Determine the [x, y] coordinate at the center of the cell enclosing the given text.  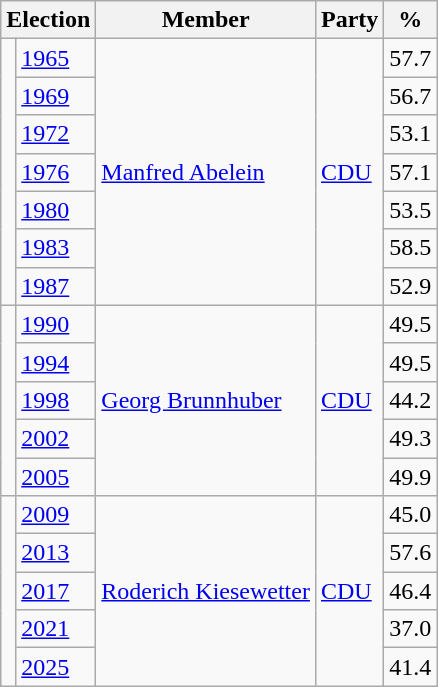
2002 [56, 438]
2021 [56, 629]
49.3 [410, 438]
2013 [56, 553]
Roderich Kiesewetter [206, 591]
57.1 [410, 172]
1976 [56, 172]
2005 [56, 477]
1994 [56, 362]
1983 [56, 248]
1965 [56, 58]
44.2 [410, 400]
1969 [56, 96]
49.9 [410, 477]
58.5 [410, 248]
52.9 [410, 286]
37.0 [410, 629]
Member [206, 20]
Georg Brunnhuber [206, 400]
53.5 [410, 210]
53.1 [410, 134]
2009 [56, 515]
1980 [56, 210]
2017 [56, 591]
1990 [56, 324]
45.0 [410, 515]
% [410, 20]
57.6 [410, 553]
1998 [56, 400]
1972 [56, 134]
57.7 [410, 58]
56.7 [410, 96]
41.4 [410, 667]
Party [349, 20]
1987 [56, 286]
Manfred Abelein [206, 172]
Election [48, 20]
46.4 [410, 591]
2025 [56, 667]
